Locate the cell with the specified text and output its [X, Y] center coordinate. 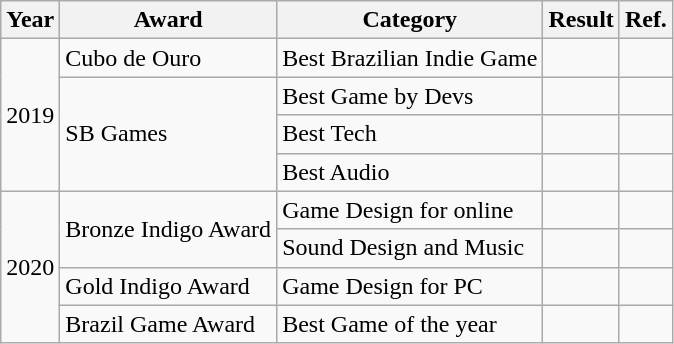
2019 [30, 115]
2020 [30, 267]
Bronze Indigo Award [168, 229]
Best Game by Devs [410, 96]
Result [581, 20]
Year [30, 20]
Gold Indigo Award [168, 286]
Game Design for PC [410, 286]
Category [410, 20]
Award [168, 20]
Best Brazilian Indie Game [410, 58]
SB Games [168, 134]
Brazil Game Award [168, 324]
Best Tech [410, 134]
Game Design for online [410, 210]
Ref. [646, 20]
Best Audio [410, 172]
Sound Design and Music [410, 248]
Cubo de Ouro [168, 58]
Best Game of the year [410, 324]
